Search for the cell housing the specified text and yield its (X, Y) center coordinate. 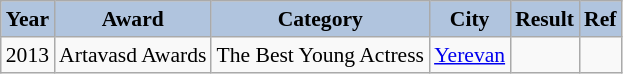
The Best Young Actress (320, 55)
Year (28, 19)
Category (320, 19)
Ref (600, 19)
Result (544, 19)
Artavasd Awards (132, 55)
Yerevan (470, 55)
2013 (28, 55)
Award (132, 19)
City (470, 19)
